From the cell containing the given text, extract its center point as (X, Y) coordinate. 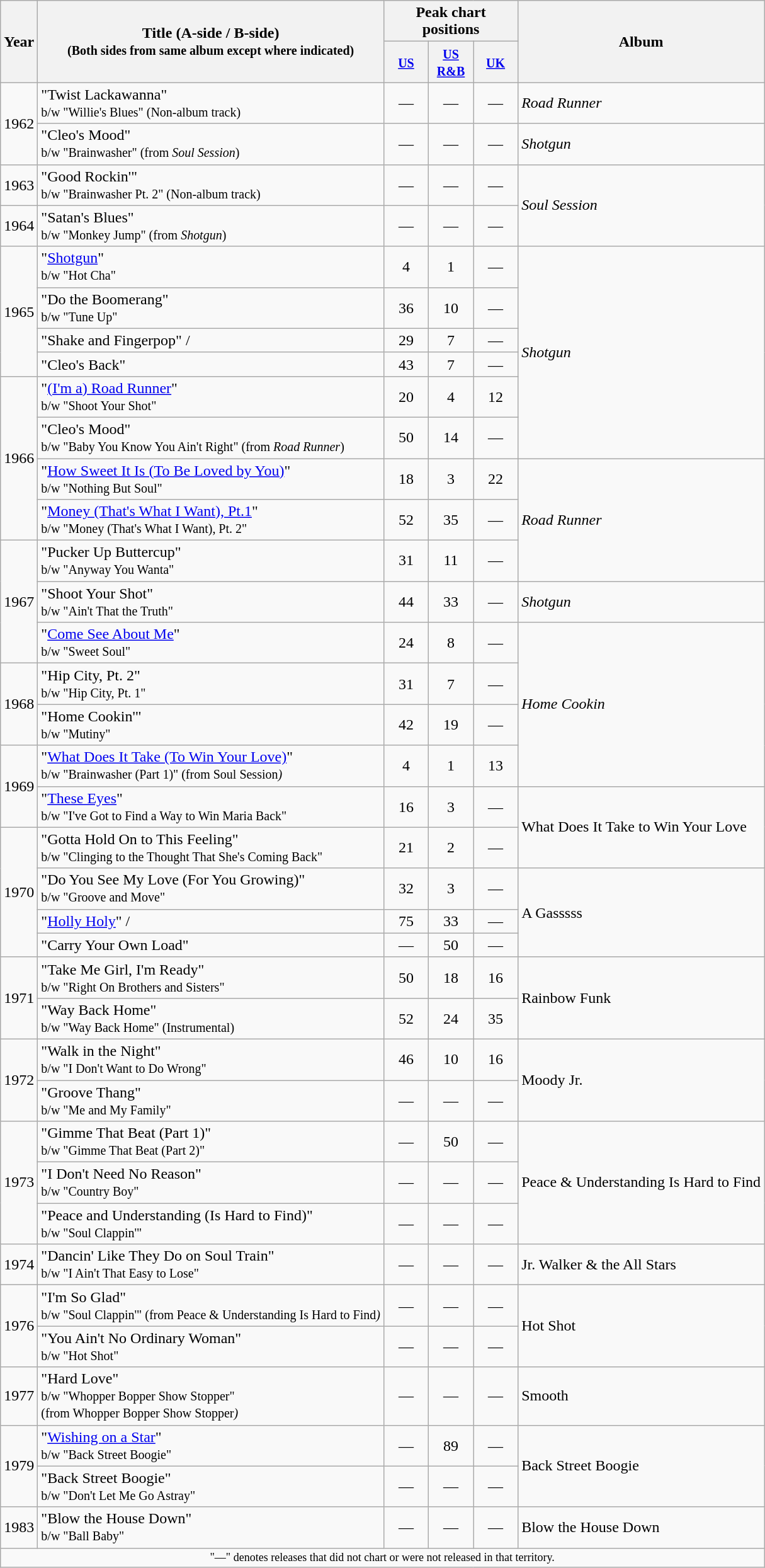
1966 (19, 458)
46 (405, 1060)
Soul Session (641, 205)
"Money (That's What I Want), Pt.1"b/w "Money (That's What I Want), Pt. 2" (211, 520)
"Twist Lackawanna"b/w "Willie's Blues" (Non-album track) (211, 103)
22 (496, 479)
"Hip City, Pt. 2"b/w "Hip City, Pt. 1" (211, 684)
11 (451, 561)
"Gimme That Beat (Part 1)"b/w "Gimme That Beat (Part 2)" (211, 1142)
"Do You See My Love (For You Growing)"b/w "Groove and Move" (211, 888)
"How Sweet It Is (To Be Loved by You)"b/w "Nothing But Soul" (211, 479)
"Peace and Understanding (Is Hard to Find)"b/w "Soul Clappin'" (211, 1223)
"What Does It Take (To Win Your Love)"b/w "Brainwasher (Part 1)" (from Soul Session) (211, 766)
"Come See About Me"b/w "Sweet Soul" (211, 643)
75 (405, 921)
"Do the Boomerang"b/w "Tune Up" (211, 307)
36 (405, 307)
89 (451, 1445)
"Cleo's Back" (211, 364)
"These Eyes"b/w "I've Got to Find a Way to Win Maria Back" (211, 806)
1962 (19, 123)
"I'm So Glad"b/w "Soul Clappin'" (from Peace & Understanding Is Hard to Find) (211, 1305)
"You Ain't No Ordinary Woman"b/w "Hot Shot" (211, 1347)
1979 (19, 1466)
"Holly Holy" / (211, 921)
"Back Street Boogie"b/w "Don't Let Me Go Astray" (211, 1487)
"Good Rockin'"b/w "Brainwasher Pt. 2" (Non-album track) (211, 185)
Peak chart positions (451, 21)
42 (405, 724)
US R&B (451, 62)
"Home Cookin'"b/w "Mutiny" (211, 724)
Title (A-side / B-side)(Both sides from same album except where indicated) (211, 42)
"Walk in the Night"b/w "I Don't Want to Do Wrong" (211, 1060)
Peace & Understanding Is Hard to Find (641, 1183)
43 (405, 364)
1983 (19, 1527)
1976 (19, 1326)
Rainbow Funk (641, 998)
1977 (19, 1396)
"Shoot Your Shot"b/w "Ain't That the Truth" (211, 602)
1970 (19, 892)
1964 (19, 226)
"Hard Love"b/w "Whopper Bopper Show Stopper"(from Whopper Bopper Show Stopper) (211, 1396)
1973 (19, 1183)
20 (405, 397)
A Gasssss (641, 912)
2 (451, 848)
1967 (19, 602)
Blow the House Down (641, 1527)
44 (405, 602)
"Carry Your Own Load" (211, 945)
Smooth (641, 1396)
UK (496, 62)
1971 (19, 998)
"Shake and Fingerpop" / (211, 340)
Hot Shot (641, 1326)
Home Cookin (641, 704)
"Take Me Girl, I'm Ready"b/w "Right On Brothers and Sisters" (211, 978)
14 (451, 437)
"Satan's Blues"b/w "Monkey Jump" (from Shotgun) (211, 226)
1969 (19, 786)
1963 (19, 185)
1974 (19, 1265)
8 (451, 643)
29 (405, 340)
1972 (19, 1080)
Back Street Boogie (641, 1466)
21 (405, 848)
Moody Jr. (641, 1080)
US (405, 62)
What Does It Take to Win Your Love (641, 827)
"Wishing on a Star"b/w "Back Street Boogie" (211, 1445)
"Groove Thang"b/w "Me and My Family" (211, 1100)
"Way Back Home"b/w "Way Back Home" (Instrumental) (211, 1018)
32 (405, 888)
13 (496, 766)
19 (451, 724)
Year (19, 42)
"Cleo's Mood"b/w "Baby You Know You Ain't Right" (from Road Runner) (211, 437)
"—" denotes releases that did not chart or were not released in that territory. (383, 1557)
1968 (19, 704)
"Dancin' Like They Do on Soul Train"b/w "I Ain't That Easy to Lose" (211, 1265)
"Blow the House Down"b/w "Ball Baby" (211, 1527)
"Gotta Hold On to This Feeling"b/w "Clinging to the Thought That She's Coming Back" (211, 848)
"I Don't Need No Reason"b/w "Country Boy" (211, 1183)
12 (496, 397)
"Shotgun"b/w "Hot Cha" (211, 267)
1965 (19, 311)
Album (641, 42)
"Pucker Up Buttercup"b/w "Anyway You Wanta" (211, 561)
"Cleo's Mood"b/w "Brainwasher" (from Soul Session) (211, 144)
"(I'm a) Road Runner"b/w "Shoot Your Shot" (211, 397)
Jr. Walker & the All Stars (641, 1265)
